Detect which cell encompasses the target text, then output its (x, y) center coordinate. 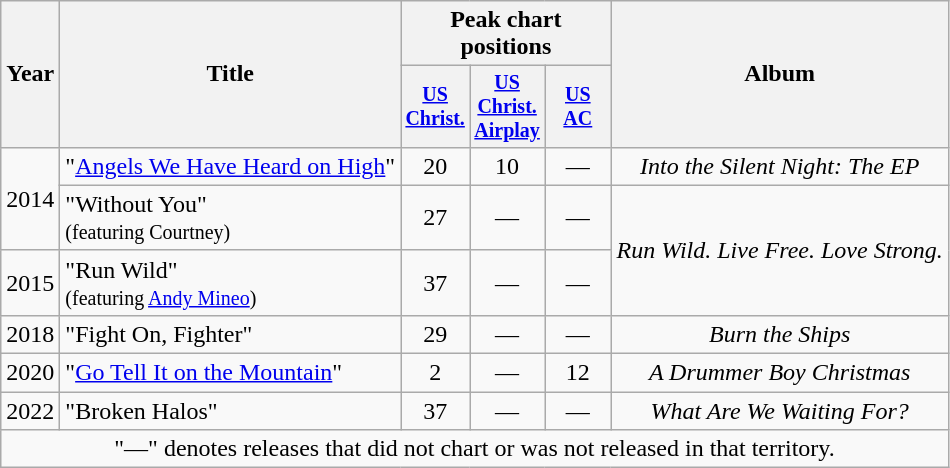
Run Wild. Live Free. Love Strong. (780, 250)
2014 (30, 198)
Peak chart positions (506, 34)
"Without You"(featuring Courtney) (230, 218)
"Fight On, Fighter" (230, 334)
Into the Silent Night: The EP (780, 166)
29 (436, 334)
USAC (578, 106)
2 (436, 373)
10 (508, 166)
Year (30, 74)
"Run Wild"(featuring Andy Mineo) (230, 282)
2022 (30, 411)
"Broken Halos" (230, 411)
2018 (30, 334)
Album (780, 74)
20 (436, 166)
27 (436, 218)
"—" denotes releases that did not chart or was not released in that territory. (475, 449)
12 (578, 373)
2020 (30, 373)
Burn the Ships (780, 334)
USChrist. (436, 106)
What Are We Waiting For? (780, 411)
Title (230, 74)
USChrist.Airplay (508, 106)
2015 (30, 282)
"Go Tell It on the Mountain" (230, 373)
A Drummer Boy Christmas (780, 373)
"Angels We Have Heard on High" (230, 166)
